Output the (x, y) coordinate of the center of the cell containing the given text.  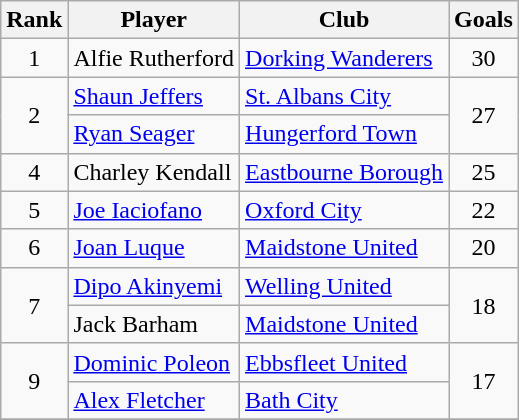
27 (484, 115)
Charley Kendall (154, 172)
Dominic Poleon (154, 362)
Player (154, 20)
9 (34, 381)
Alfie Rutherford (154, 58)
22 (484, 210)
Eastbourne Borough (344, 172)
St. Albans City (344, 96)
17 (484, 381)
1 (34, 58)
Ebbsfleet United (344, 362)
18 (484, 305)
4 (34, 172)
Joe Iaciofano (154, 210)
25 (484, 172)
Shaun Jeffers (154, 96)
Welling United (344, 286)
Oxford City (344, 210)
Hungerford Town (344, 134)
Dipo Akinyemi (154, 286)
Ryan Seager (154, 134)
Club (344, 20)
Goals (484, 20)
20 (484, 248)
Rank (34, 20)
2 (34, 115)
Jack Barham (154, 324)
Bath City (344, 400)
Alex Fletcher (154, 400)
7 (34, 305)
30 (484, 58)
Dorking Wanderers (344, 58)
6 (34, 248)
Joan Luque (154, 248)
5 (34, 210)
